Locate the cell with the specified text and output its (x, y) center coordinate. 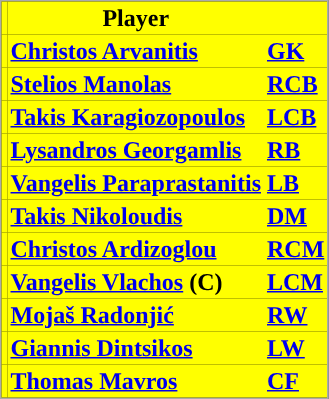
Lysandros Georgamlis (136, 150)
Takis Nikoloudis (136, 216)
RCB (296, 84)
RW (296, 314)
LW (296, 348)
Christos Ardizoglou (136, 248)
GK (296, 50)
Thomas Mavros (136, 380)
LCB (296, 116)
LB (296, 182)
LCM (296, 282)
Giannis Dintsikos (136, 348)
RB (296, 150)
RCM (296, 248)
Stelios Manolas (136, 84)
Player (136, 18)
Takis Karagiozopoulos (136, 116)
Christos Arvanitis (136, 50)
CF (296, 380)
Vangelis Vlachos (C) (136, 282)
Vangelis Paraprastanitis (136, 182)
DM (296, 216)
Mojaš Radonjić (136, 314)
